Provide the [x, y] coordinate of the cell's center where the given text is located.  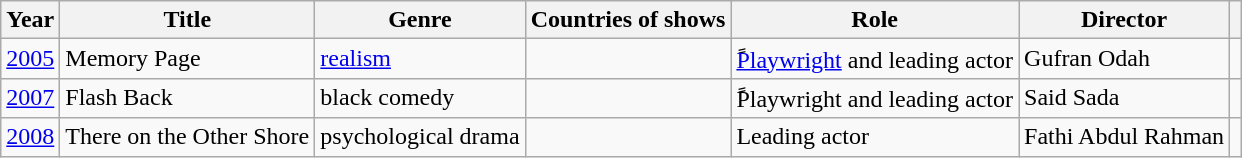
2007 [30, 98]
Memory Page [188, 59]
Fathi Abdul Rahman [1124, 137]
2005 [30, 59]
Title [188, 20]
2008 [30, 137]
Gufran Odah [1124, 59]
psychological drama [420, 137]
Leading actor [875, 137]
Genre [420, 20]
realism [420, 59]
Year [30, 20]
There on the Other Shore [188, 137]
Flash Back [188, 98]
Role [875, 20]
Countries of shows [628, 20]
black comedy [420, 98]
Said Sada [1124, 98]
Director [1124, 20]
